Find where the given text appears and provide that cell's center as [X, Y] coordinate. 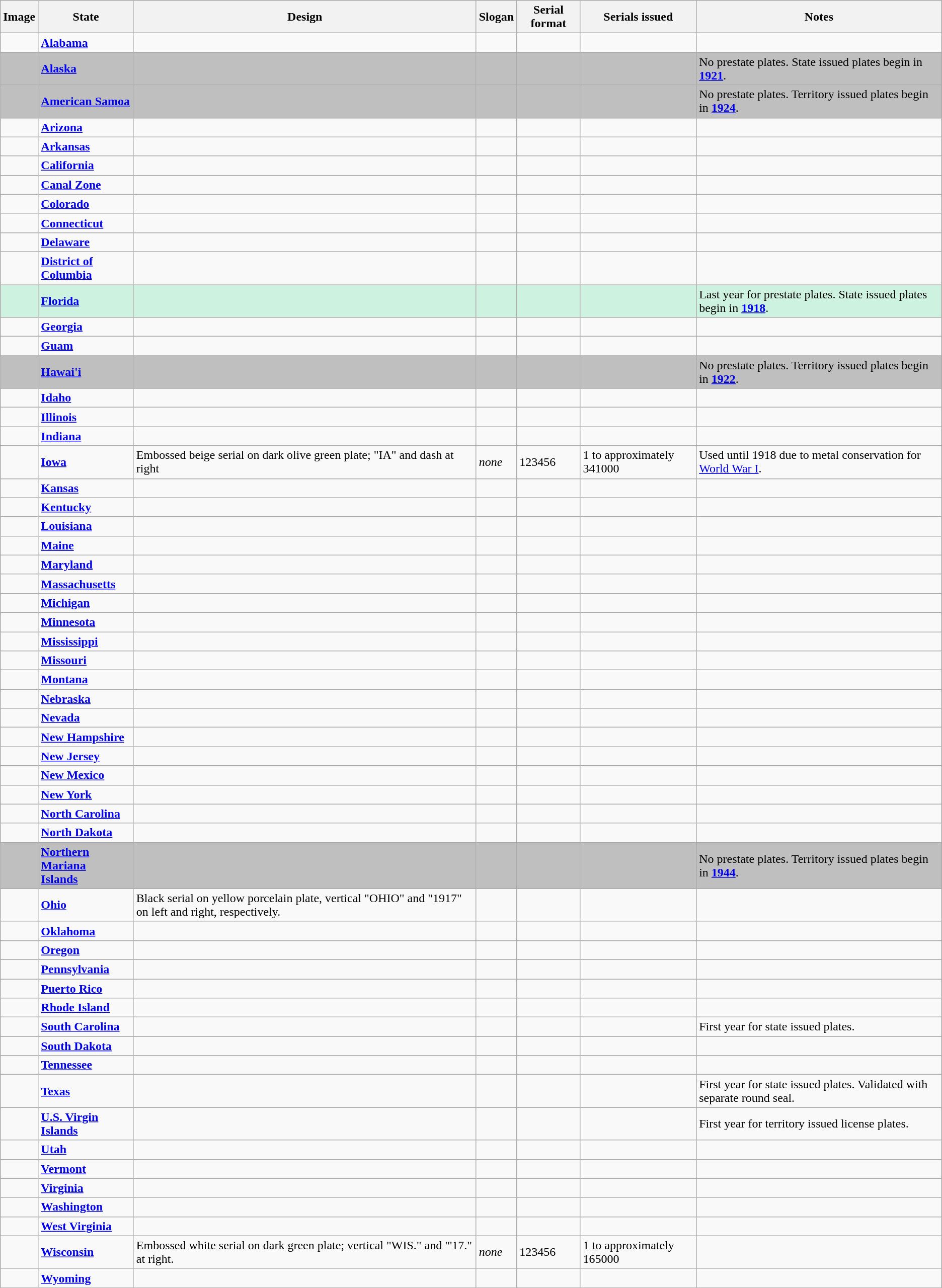
No prestate plates. State issued plates begin in 1921. [819, 68]
Canal Zone [86, 185]
American Samoa [86, 102]
New Mexico [86, 775]
North Carolina [86, 814]
Idaho [86, 398]
First year for state issued plates. Validated with separate round seal. [819, 1091]
New Jersey [86, 756]
Arizona [86, 127]
Massachusetts [86, 584]
No prestate plates. Territory issued plates begin in 1924. [819, 102]
Puerto Rico [86, 989]
District ofColumbia [86, 268]
Used until 1918 due to metal conservation for World War I. [819, 462]
No prestate plates. Territory issued plates begin in 1922. [819, 372]
South Carolina [86, 1027]
Florida [86, 301]
Missouri [86, 661]
Nevada [86, 718]
Image [19, 17]
Serial format [548, 17]
1 to approximately 165000 [638, 1252]
Wisconsin [86, 1252]
Minnesota [86, 622]
1 to approximately 341000 [638, 462]
Mississippi [86, 641]
Virginia [86, 1188]
Washington [86, 1207]
Design [305, 17]
Kansas [86, 488]
No prestate plates. Territory issued plates begin in 1944. [819, 865]
First year for territory issued license plates. [819, 1124]
California [86, 166]
Wyoming [86, 1278]
Alaska [86, 68]
Northern Mariana Islands [86, 865]
Kentucky [86, 507]
Oregon [86, 950]
Utah [86, 1150]
Delaware [86, 242]
Hawai'i [86, 372]
Georgia [86, 327]
New Hampshire [86, 737]
Maine [86, 545]
Embossed white serial on dark green plate; vertical "WIS." and "'17." at right. [305, 1252]
Black serial on yellow porcelain plate, vertical "OHIO" and "1917" on left and right, respectively. [305, 905]
Alabama [86, 43]
Colorado [86, 204]
State [86, 17]
Louisiana [86, 526]
Rhode Island [86, 1008]
Last year for prestate plates. State issued plates begin in 1918. [819, 301]
Pennsylvania [86, 969]
U.S. Virgin Islands [86, 1124]
Notes [819, 17]
Illinois [86, 417]
Guam [86, 346]
Nebraska [86, 699]
Iowa [86, 462]
Tennessee [86, 1065]
Oklahoma [86, 931]
Vermont [86, 1169]
South Dakota [86, 1046]
Arkansas [86, 146]
New York [86, 794]
Montana [86, 680]
West Virginia [86, 1226]
Maryland [86, 565]
Slogan [496, 17]
Embossed beige serial on dark olive green plate; "IA" and dash at right [305, 462]
Connecticut [86, 223]
Michigan [86, 603]
Indiana [86, 436]
North Dakota [86, 833]
First year for state issued plates. [819, 1027]
Ohio [86, 905]
Serials issued [638, 17]
Texas [86, 1091]
